Capture the cell that displays the provided text and extract its [X, Y] central coordinate. 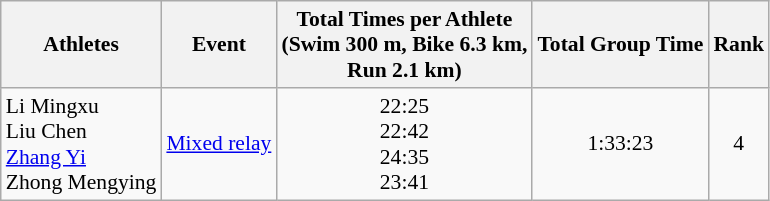
Li MingxuLiu ChenZhang YiZhong Mengying [82, 144]
Athletes [82, 44]
Total Times per Athlete(Swim 300 m, Bike 6.3 km, Run 2.1 km) [404, 44]
22:2522:4224:3523:41 [404, 144]
1:33:23 [620, 144]
4 [738, 144]
Rank [738, 44]
Event [218, 44]
Mixed relay [218, 144]
Total Group Time [620, 44]
